Determine the (x, y) coordinate at the center of the cell enclosing the given text.  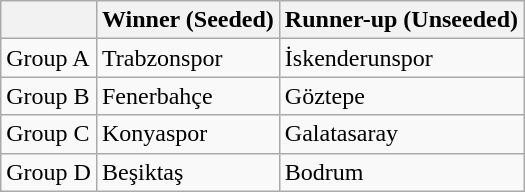
Göztepe (401, 96)
Winner (Seeded) (188, 20)
Bodrum (401, 172)
Galatasaray (401, 134)
Beşiktaş (188, 172)
Konyaspor (188, 134)
Group B (49, 96)
Group C (49, 134)
İskenderunspor (401, 58)
Fenerbahçe (188, 96)
Group D (49, 172)
Trabzonspor (188, 58)
Runner-up (Unseeded) (401, 20)
Group A (49, 58)
